Output the (x, y) coordinate of the center of the cell containing the given text.  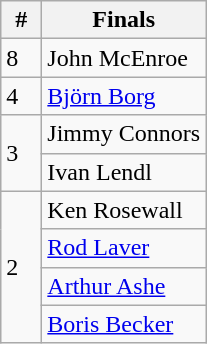
# (22, 20)
John McEnroe (124, 58)
Björn Borg (124, 96)
Boris Becker (124, 324)
8 (22, 58)
3 (22, 153)
Ivan Lendl (124, 172)
2 (22, 267)
Jimmy Connors (124, 134)
Arthur Ashe (124, 286)
Rod Laver (124, 248)
Ken Rosewall (124, 210)
4 (22, 96)
Finals (124, 20)
